Return the [x, y] coordinate for the center point of the cell that contains the specified text.  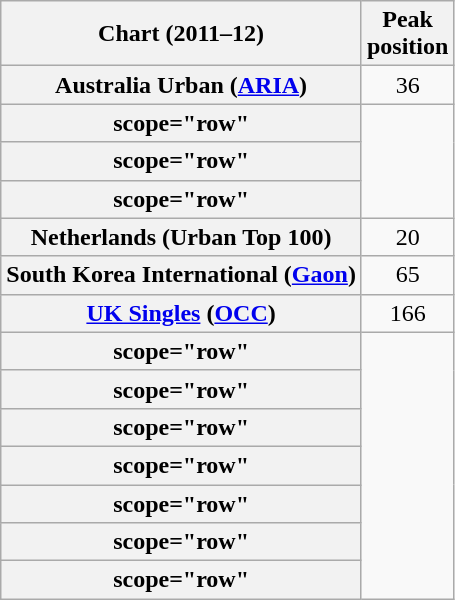
Chart (2011–12) [182, 34]
Netherlands (Urban Top 100) [182, 237]
South Korea International (Gaon) [182, 275]
Australia Urban (ARIA) [182, 85]
65 [407, 275]
Peakposition [407, 34]
166 [407, 313]
20 [407, 237]
UK Singles (OCC) [182, 313]
36 [407, 85]
